Return the (X, Y) coordinate for the center point of the cell that contains the specified text.  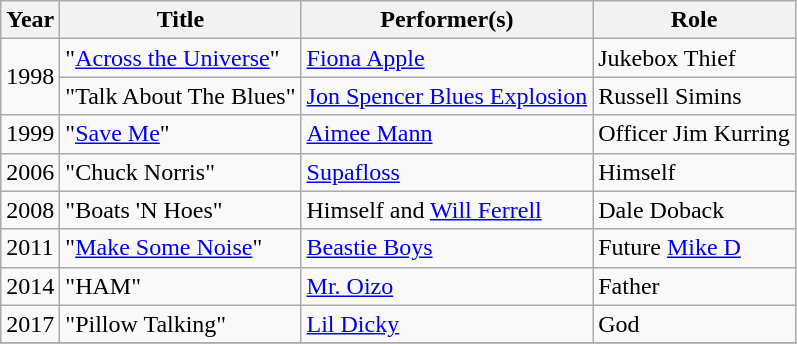
Dale Doback (694, 210)
Fiona Apple (447, 58)
Father (694, 286)
Year (30, 20)
Future Mike D (694, 248)
Aimee Mann (447, 134)
1998 (30, 77)
Beastie Boys (447, 248)
"Boats 'N Hoes" (180, 210)
Supafloss (447, 172)
Officer Jim Kurring (694, 134)
Mr. Oizo (447, 286)
2006 (30, 172)
2011 (30, 248)
God (694, 324)
Russell Simins (694, 96)
Title (180, 20)
Himself (694, 172)
Performer(s) (447, 20)
"Talk About The Blues" (180, 96)
2014 (30, 286)
Himself and Will Ferrell (447, 210)
Jon Spencer Blues Explosion (447, 96)
Lil Dicky (447, 324)
2017 (30, 324)
"Across the Universe" (180, 58)
"HAM" (180, 286)
1999 (30, 134)
"Chuck Norris" (180, 172)
Role (694, 20)
"Pillow Talking" (180, 324)
2008 (30, 210)
Jukebox Thief (694, 58)
"Make Some Noise" (180, 248)
"Save Me" (180, 134)
